Capture the cell that displays the provided text and extract its (X, Y) central coordinate. 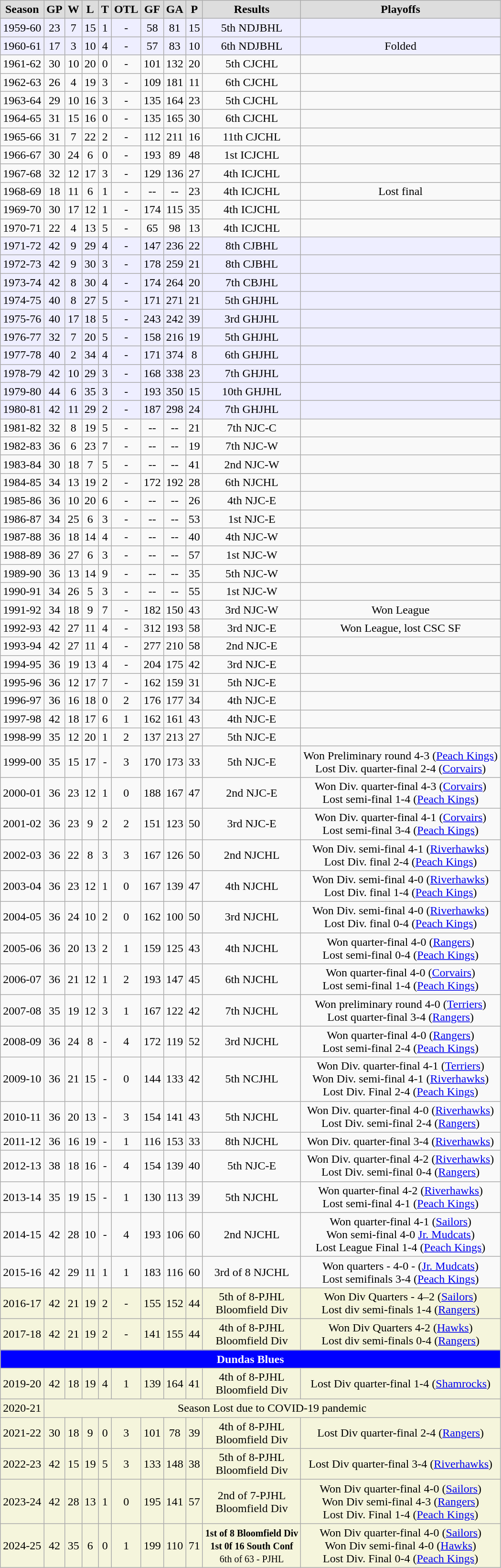
113 (175, 1197)
2013-14 (22, 1197)
158 (152, 337)
Lost final (401, 191)
Won Div Quarters 4-2 (Hawks)Lost div semi-finals 0-4 (Rangers) (401, 1334)
204 (152, 664)
1983-84 (22, 464)
2012-13 (22, 1166)
1977-78 (22, 355)
1970-71 (22, 228)
1964-65 (22, 119)
112 (152, 137)
181 (175, 82)
GF (152, 10)
Won quarters - 4-0 - (Jr. Mudcats)Lost semifinals 3-4 (Peach Kings) (401, 1272)
150 (175, 610)
1996-97 (22, 701)
2010-11 (22, 1116)
1989-90 (22, 573)
115 (175, 209)
182 (152, 610)
11th CJCHL (251, 137)
176 (152, 701)
2016-17 (22, 1303)
210 (175, 646)
1976-77 (22, 337)
Won Div. quarter-final 4-0 (Riverhawks)Lost Div. semi-final 2-4 (Rangers) (401, 1116)
L (90, 10)
Won Div Quarters - 4–2 (Sailors)Lost div semi-finals 1-4 (Rangers) (401, 1303)
187 (152, 410)
10th GHJHL (251, 391)
1986-87 (22, 519)
T (105, 10)
177 (175, 701)
183 (152, 1272)
1st NJC-E (251, 519)
213 (175, 737)
3rd GHJHL (251, 319)
1st of 8 Bloomfield Div1st 0f 16 South Conf6th of 63 - PJHL (251, 1546)
71 (194, 1546)
7th NJC-W (251, 446)
125 (175, 948)
2004-05 (22, 918)
195 (152, 1502)
1990-91 (22, 592)
2nd of 7-PJHLBloomfield Div (251, 1502)
6th NDJBHL (251, 46)
277 (152, 646)
188 (152, 792)
312 (152, 628)
5th NCJHL (251, 1079)
GA (175, 10)
1962-63 (22, 82)
2014-15 (22, 1234)
1973-74 (22, 282)
1984-85 (22, 482)
1995-96 (22, 682)
152 (175, 1303)
1971-72 (22, 246)
350 (175, 391)
100 (175, 918)
1967-68 (22, 173)
Won Preliminary round 4-3 (Peach Kings)Lost Div. quarter-final 2-4 (Corvairs) (401, 762)
2021-22 (22, 1433)
Won preliminary round 4-0 (Terriers)Lost quarter-final 3-4 (Rangers) (401, 1010)
1966-67 (22, 155)
119 (175, 1042)
1992-93 (22, 628)
1979-80 (22, 391)
165 (175, 119)
2024-25 (22, 1546)
130 (152, 1197)
48 (194, 155)
2011-12 (22, 1141)
Won Div quarter-final 4-0 (Sailors)Won Div semi-final 4-0 (Hawks)Lost Div. Final 0-4 (Peach Kings) (401, 1546)
1981-82 (22, 428)
OTL (126, 10)
2005-06 (22, 948)
Won Div quarter-final 4-0 (Sailors)Won Div semi-final 4-3 (Rangers)Lost Div. Final 1-4 (Peach Kings) (401, 1502)
2017-18 (22, 1334)
Won Div. quarter-final 4-3 (Corvairs)Lost semi-final 1-4 (Peach Kings) (401, 792)
1972-73 (22, 264)
170 (152, 762)
110 (175, 1546)
3rd of 8 NJCHL (251, 1272)
1959-60 (22, 28)
W (74, 10)
211 (175, 137)
1975-76 (22, 319)
Results (251, 10)
89 (175, 155)
271 (175, 301)
151 (152, 824)
259 (175, 264)
2003-04 (22, 886)
1997-98 (22, 719)
Won quarter-final 4-0 (Rangers)Lost semi-final 0-4 (Peach Kings) (401, 948)
236 (175, 246)
216 (175, 337)
Won League (401, 610)
1991-92 (22, 610)
Dundas Blues (250, 1359)
374 (175, 355)
98 (175, 228)
65 (152, 228)
Won Div. semi-final 4-0 (Riverhawks)Lost Div. final 1-4 (Peach Kings) (401, 886)
1985-86 (22, 500)
1982-83 (22, 446)
Won Div. semi-final 4-0 (Riverhawks)Lost Div. final 0-4 (Peach Kings) (401, 918)
2015-16 (22, 1272)
Won quarter-final 4-1 (Sailors)Won semi-final 4-0 Jr. Mudcats)Lost League Final 1-4 (Peach Kings) (401, 1234)
Won Div. quarter-final 4-1 (Terriers)Won Div. semi-final 4-1 (Riverhawks)Lost Div. Final 2-4 (Peach Kings) (401, 1079)
55 (194, 592)
242 (175, 319)
Folded (401, 46)
2006-07 (22, 980)
178 (152, 264)
GP (54, 10)
Won Div. quarter-final 4-2 (Riverhawks)Lost Div. semi-final 0-4 (Rangers) (401, 1166)
Won Div. quarter-final 3-4 (Riverhawks) (401, 1141)
136 (175, 173)
Won Div. quarter-final 4-1 (Corvairs)Lost semi-final 3-4 (Peach Kings) (401, 824)
Won League, lost CSC SF (401, 628)
Won Div. semi-final 4-1 (Riverhawks)Lost Div. final 2-4 (Peach Kings) (401, 854)
Lost Div quarter-final 2-4 (Rangers) (401, 1433)
1960-61 (22, 46)
8th NJCHL (251, 1141)
1968-69 (22, 191)
137 (152, 737)
264 (175, 282)
7th NJCHL (251, 1010)
2019-20 (22, 1384)
2000-01 (22, 792)
1974-75 (22, 301)
Playoffs (401, 10)
153 (175, 1141)
298 (175, 410)
1987-88 (22, 537)
1999-00 (22, 762)
81 (175, 28)
2007-08 (22, 1010)
1969-70 (22, 209)
1980-81 (22, 410)
53 (194, 519)
7th CBJHL (251, 282)
161 (175, 719)
1993-94 (22, 646)
123 (175, 824)
2020-21 (22, 1408)
5th NJC-W (251, 573)
45 (194, 980)
3rd NJC-W (251, 610)
129 (152, 173)
4th NJC-W (251, 537)
132 (175, 64)
2001-02 (22, 824)
2022-23 (22, 1464)
1961-62 (22, 64)
192 (175, 482)
1998-99 (22, 737)
243 (152, 319)
Season (22, 10)
1st ICJCHL (251, 155)
2008-09 (22, 1042)
Lost Div quarter-final 1-4 (Shamrocks) (401, 1384)
199 (152, 1546)
148 (175, 1464)
Lost Div quarter-final 3-4 (Riverhawks) (401, 1464)
1963-64 (22, 100)
144 (152, 1079)
6th GHJHL (251, 355)
1978-79 (22, 373)
52 (194, 1042)
173 (175, 762)
1988-89 (22, 555)
Won quarter-final 4-0 (Corvairs)Lost semi-final 1-4 (Peach Kings) (401, 980)
Season Lost due to COVID-19 pandemic (272, 1408)
5th NDJBHL (251, 28)
2023-24 (22, 1502)
126 (175, 854)
2002-03 (22, 854)
1965-66 (22, 137)
Won quarter-final 4-2 (Riverhawks)Lost semi-final 4-1 (Peach Kings) (401, 1197)
Won quarter-final 4-0 (Rangers)Lost semi-final 2-4 (Peach Kings) (401, 1042)
25 (74, 519)
2009-10 (22, 1079)
106 (175, 1234)
175 (175, 664)
168 (152, 373)
P (194, 10)
109 (152, 82)
78 (175, 1433)
1994-95 (22, 664)
83 (175, 46)
122 (175, 1010)
2nd NJC-W (251, 464)
338 (175, 373)
7th NJC-C (251, 428)
